Find where the given text appears and provide that cell's center as (x, y) coordinate. 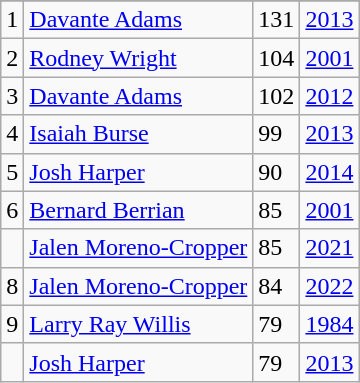
2014 (330, 172)
6 (12, 210)
5 (12, 172)
2012 (330, 96)
90 (276, 172)
1 (12, 20)
102 (276, 96)
2 (12, 58)
Rodney Wright (138, 58)
3 (12, 96)
9 (12, 324)
4 (12, 134)
84 (276, 286)
2021 (330, 248)
131 (276, 20)
Isaiah Burse (138, 134)
Bernard Berrian (138, 210)
8 (12, 286)
2022 (330, 286)
1984 (330, 324)
104 (276, 58)
Larry Ray Willis (138, 324)
99 (276, 134)
